Capture the cell that displays the provided text and extract its (x, y) central coordinate. 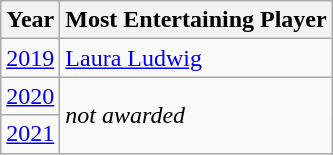
not awarded (196, 115)
Most Entertaining Player (196, 20)
2020 (30, 96)
2019 (30, 58)
Laura Ludwig (196, 58)
Year (30, 20)
2021 (30, 134)
